Determine the [x, y] coordinate at the center of the cell enclosing the given text.  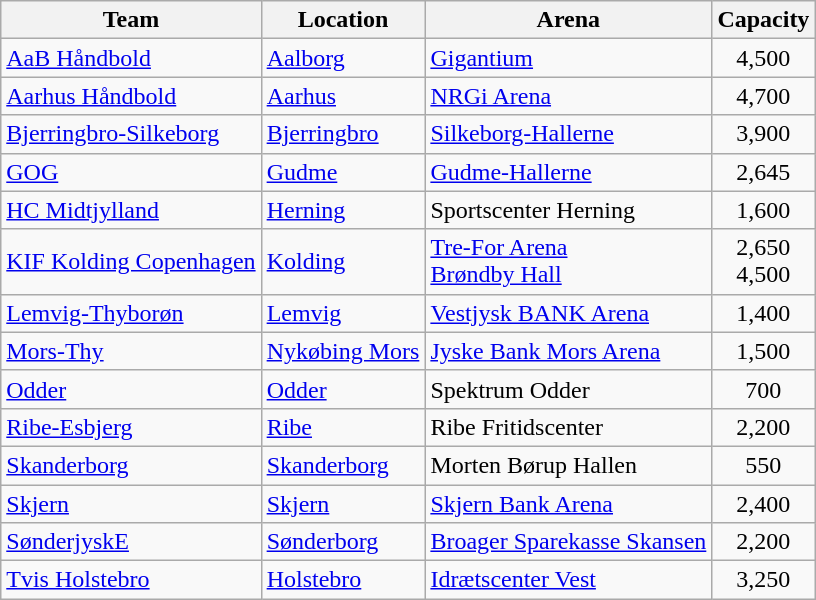
NRGi Arena [568, 96]
Sportscenter Herning [568, 210]
1,400 [764, 313]
4,500 [764, 58]
550 [764, 465]
Tvis Holstebro [131, 580]
KIF Kolding Copenhagen [131, 262]
2,645 [764, 172]
Tre-For ArenaBrøndby Hall [568, 262]
Ribe [343, 427]
Ribe-Esbjerg [131, 427]
Gigantium [568, 58]
Ribe Fritidscenter [568, 427]
Mors-Thy [131, 351]
Jyske Bank Mors Arena [568, 351]
Kolding [343, 262]
2,6504,500 [764, 262]
Bjerringbro [343, 134]
Aarhus Håndbold [131, 96]
3,250 [764, 580]
Lemvig [343, 313]
Bjerringbro-Silkeborg [131, 134]
Idrætscenter Vest [568, 580]
Holstebro [343, 580]
Skjern Bank Arena [568, 503]
HC Midtjylland [131, 210]
Gudme [343, 172]
SønderjyskE [131, 542]
Morten Børup Hallen [568, 465]
Sønderborg [343, 542]
Team [131, 20]
Location [343, 20]
Arena [568, 20]
3,900 [764, 134]
4,700 [764, 96]
Herning [343, 210]
700 [764, 389]
Broager Sparekasse Skansen [568, 542]
2,400 [764, 503]
1,600 [764, 210]
Silkeborg-Hallerne [568, 134]
Vestjysk BANK Arena [568, 313]
Capacity [764, 20]
Gudme-Hallerne [568, 172]
Spektrum Odder [568, 389]
GOG [131, 172]
1,500 [764, 351]
AaB Håndbold [131, 58]
Aarhus [343, 96]
Aalborg [343, 58]
Lemvig-Thyborøn [131, 313]
Nykøbing Mors [343, 351]
